Return (X, Y) of the center of cell containing provided text 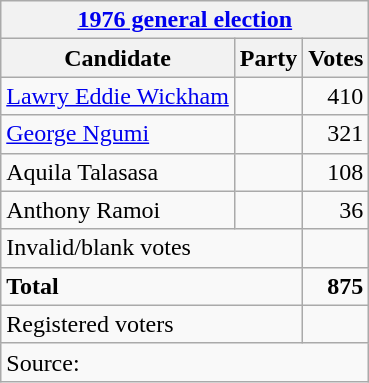
Lawry Eddie Wickham (118, 96)
Anthony Ramoi (118, 210)
875 (336, 286)
Aquila Talasasa (118, 172)
Source: (185, 362)
410 (336, 96)
Total (152, 286)
321 (336, 134)
Candidate (118, 58)
Votes (336, 58)
Registered voters (152, 324)
1976 general election (185, 20)
108 (336, 172)
George Ngumi (118, 134)
Invalid/blank votes (152, 248)
36 (336, 210)
Party (268, 58)
